Detect which cell encompasses the target text, then output its (X, Y) center coordinate. 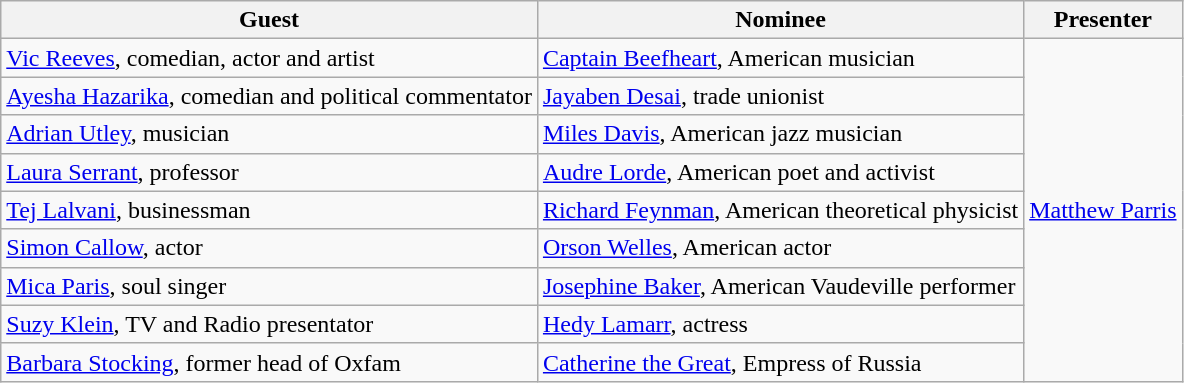
Adrian Utley, musician (270, 134)
Guest (270, 20)
Simon Callow, actor (270, 248)
Josephine Baker, American Vaudeville performer (780, 286)
Tej Lalvani, businessman (270, 210)
Jayaben Desai, trade unionist (780, 96)
Captain Beefheart, American musician (780, 58)
Mica Paris, soul singer (270, 286)
Audre Lorde, American poet and activist (780, 172)
Richard Feynman, American theoretical physicist (780, 210)
Matthew Parris (1103, 210)
Vic Reeves, comedian, actor and artist (270, 58)
Ayesha Hazarika, comedian and political commentator (270, 96)
Nominee (780, 20)
Hedy Lamarr, actress (780, 324)
Catherine the Great, Empress of Russia (780, 362)
Miles Davis, American jazz musician (780, 134)
Suzy Klein, TV and Radio presentator (270, 324)
Barbara Stocking, former head of Oxfam (270, 362)
Laura Serrant, professor (270, 172)
Presenter (1103, 20)
Orson Welles, American actor (780, 248)
